Capture the cell that displays the provided text and extract its [x, y] central coordinate. 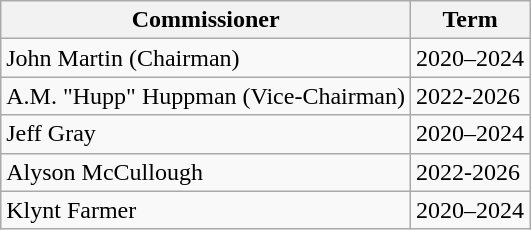
Term [470, 20]
John Martin (Chairman) [206, 58]
Jeff Gray [206, 134]
Alyson McCullough [206, 172]
A.M. "Hupp" Huppman (Vice-Chairman) [206, 96]
Commissioner [206, 20]
Klynt Farmer [206, 210]
